Extract the [x, y] coordinate from the center of the cell holding the provided text.  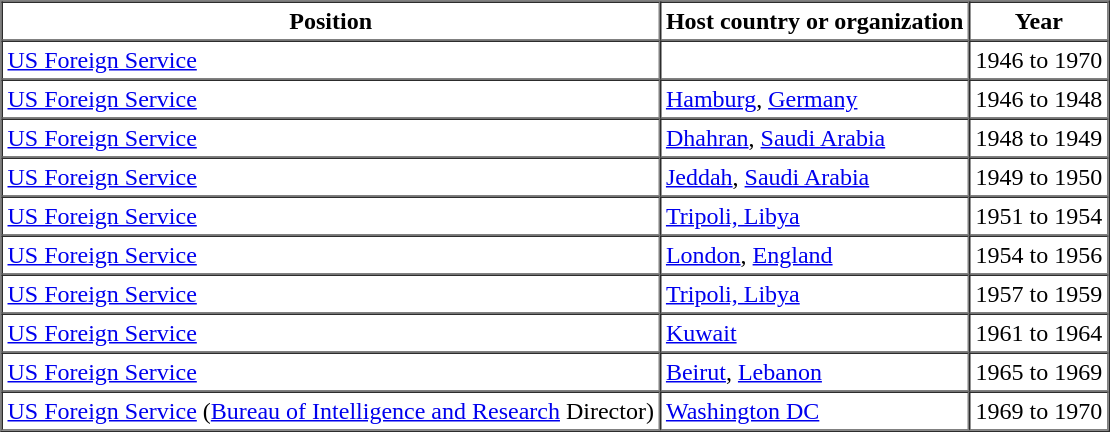
Washington DC [815, 412]
US Foreign Service (Bureau of Intelligence and Research Director) [331, 412]
1948 to 1949 [1038, 138]
1954 to 1956 [1038, 256]
London, England [815, 256]
Host country or organization [815, 22]
1965 to 1969 [1038, 372]
1961 to 1964 [1038, 334]
Hamburg, Germany [815, 100]
1957 to 1959 [1038, 294]
Kuwait [815, 334]
1951 to 1954 [1038, 216]
1949 to 1950 [1038, 178]
Dhahran, Saudi Arabia [815, 138]
Jeddah, Saudi Arabia [815, 178]
Beirut, Lebanon [815, 372]
Position [331, 22]
1946 to 1948 [1038, 100]
1946 to 1970 [1038, 60]
1969 to 1970 [1038, 412]
Year [1038, 22]
